Locate the cell with the specified text and output its [X, Y] center coordinate. 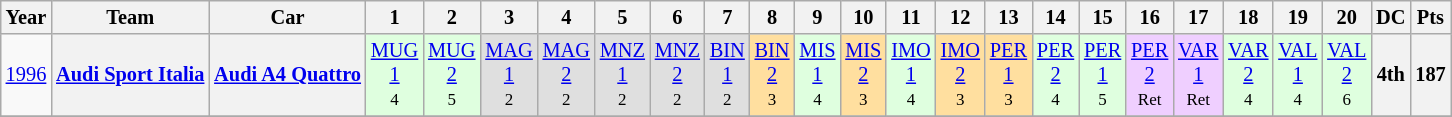
MNZ12 [622, 75]
MIS14 [817, 75]
2 [452, 17]
IMO14 [910, 75]
5 [622, 17]
7 [728, 17]
12 [960, 17]
14 [1056, 17]
VAR24 [1248, 75]
VAL26 [1346, 75]
15 [1102, 17]
DC [1390, 17]
4th [1390, 75]
19 [1298, 17]
3 [508, 17]
20 [1346, 17]
1 [394, 17]
BIN12 [728, 75]
9 [817, 17]
MUG25 [452, 75]
VAL14 [1298, 75]
PER24 [1056, 75]
13 [1008, 17]
BIN23 [772, 75]
187 [1430, 75]
1996 [26, 75]
MAG22 [566, 75]
6 [678, 17]
PER13 [1008, 75]
VAR1Ret [1198, 75]
Car [288, 17]
PER2Ret [1150, 75]
10 [863, 17]
Audi A4 Quattro [288, 75]
MIS23 [863, 75]
IMO23 [960, 75]
Audi Sport Italia [130, 75]
11 [910, 17]
Pts [1430, 17]
PER15 [1102, 75]
16 [1150, 17]
MNZ22 [678, 75]
Year [26, 17]
4 [566, 17]
Team [130, 17]
18 [1248, 17]
MAG12 [508, 75]
8 [772, 17]
MUG14 [394, 75]
17 [1198, 17]
